Pinpoint the cell where the given text exists, returning its (X, Y) midpoint coordinate. 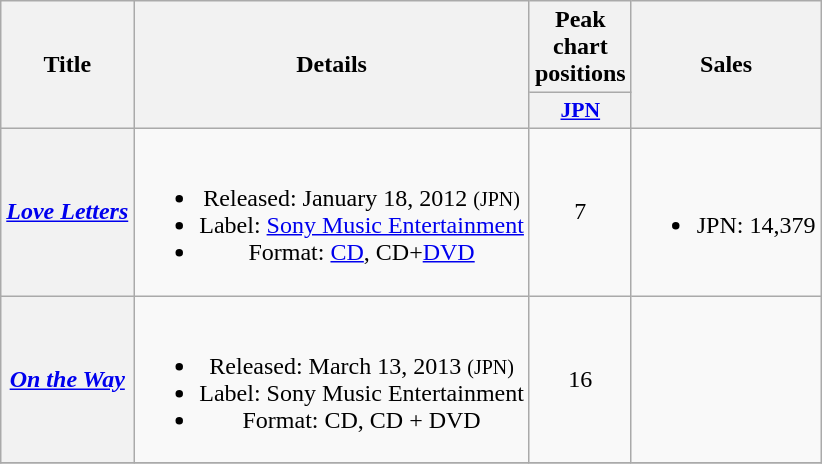
On the Way (68, 380)
Released: January 18, 2012 (JPN)Label: Sony Music EntertainmentFormat: CD, CD+DVD (332, 212)
JPN (580, 111)
16 (580, 380)
Sales (726, 65)
Title (68, 65)
Love Letters (68, 212)
Peak chart positions (580, 47)
Released: March 13, 2013 (JPN)Label: Sony Music EntertainmentFormat: CD, CD + DVD (332, 380)
Details (332, 65)
JPN: 14,379 (726, 212)
7 (580, 212)
